From the cell containing the given text, extract its center point as (x, y) coordinate. 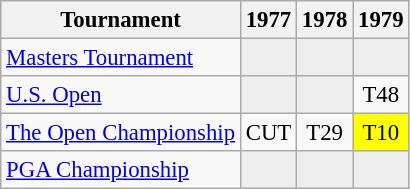
Masters Tournament (121, 58)
Tournament (121, 20)
T10 (381, 133)
1979 (381, 20)
The Open Championship (121, 133)
T29 (325, 133)
T48 (381, 95)
1978 (325, 20)
CUT (268, 133)
PGA Championship (121, 170)
1977 (268, 20)
U.S. Open (121, 95)
